Detect which cell encompasses the target text, then output its [x, y] center coordinate. 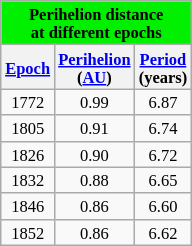
Perihelion distanceat different epochs [96, 23]
6.65 [164, 180]
0.88 [94, 180]
1832 [28, 180]
1852 [28, 232]
0.90 [94, 154]
0.99 [94, 102]
1772 [28, 102]
6.60 [164, 206]
6.72 [164, 154]
1846 [28, 206]
6.74 [164, 128]
Perihelion(AU) [94, 67]
6.87 [164, 102]
Period(years) [164, 67]
0.91 [94, 128]
1805 [28, 128]
1826 [28, 154]
6.62 [164, 232]
Epoch [28, 67]
